Provide the [X, Y] coordinate of the cell's center where the given text is located.  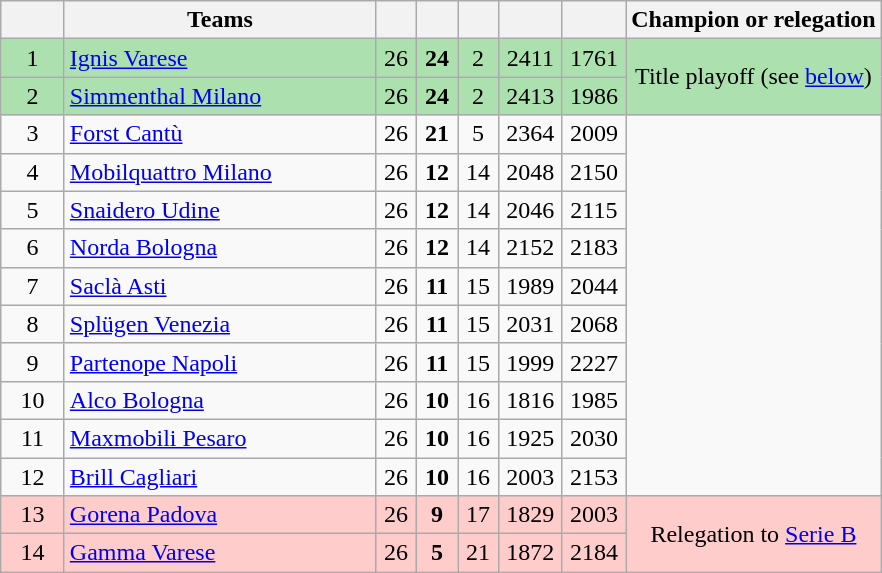
2009 [594, 134]
Splügen Venezia [220, 324]
2364 [531, 134]
Title playoff (see below) [754, 77]
4 [33, 172]
Partenope Napoli [220, 362]
1829 [531, 515]
2044 [594, 286]
2048 [531, 172]
Forst Cantù [220, 134]
Ignis Varese [220, 58]
Norda Bologna [220, 248]
1 [33, 58]
2227 [594, 362]
2150 [594, 172]
1925 [531, 438]
13 [33, 515]
2030 [594, 438]
1999 [531, 362]
Brill Cagliari [220, 477]
Teams [220, 20]
Snaidero Udine [220, 210]
Gamma Varese [220, 553]
2413 [531, 96]
Champion or relegation [754, 20]
Saclà Asti [220, 286]
2184 [594, 553]
1986 [594, 96]
2031 [531, 324]
2183 [594, 248]
2046 [531, 210]
2152 [531, 248]
6 [33, 248]
Mobilquattro Milano [220, 172]
Alco Bologna [220, 400]
8 [33, 324]
2115 [594, 210]
7 [33, 286]
1985 [594, 400]
Simmenthal Milano [220, 96]
2153 [594, 477]
1761 [594, 58]
Maxmobili Pesaro [220, 438]
Relegation to Serie B [754, 534]
2411 [531, 58]
1816 [531, 400]
1989 [531, 286]
17 [478, 515]
2068 [594, 324]
Gorena Padova [220, 515]
1872 [531, 553]
3 [33, 134]
